Identify which cell holds the provided text, then report its (X, Y) central coordinate. 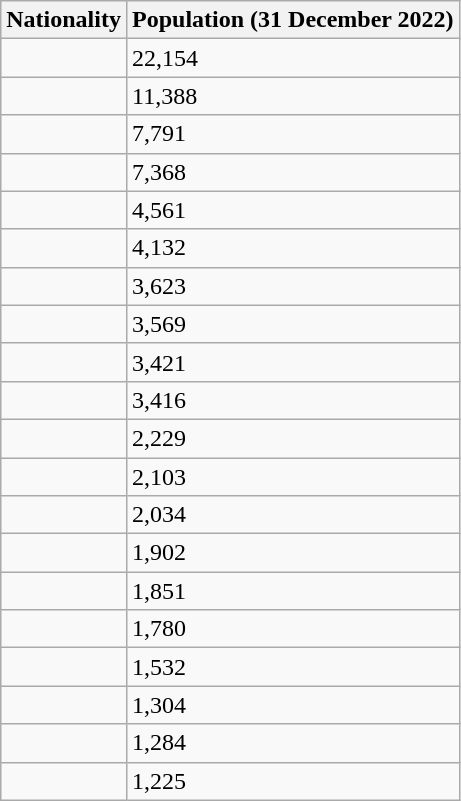
1,851 (292, 591)
1,284 (292, 743)
1,304 (292, 705)
3,623 (292, 286)
4,132 (292, 248)
2,103 (292, 477)
1,225 (292, 781)
1,532 (292, 667)
1,780 (292, 629)
2,034 (292, 515)
Nationality (64, 20)
3,421 (292, 362)
2,229 (292, 438)
3,416 (292, 400)
7,368 (292, 172)
4,561 (292, 210)
1,902 (292, 553)
22,154 (292, 58)
11,388 (292, 96)
7,791 (292, 134)
3,569 (292, 324)
Population (31 December 2022) (292, 20)
